Find where the given text appears and provide that cell's center as (X, Y) coordinate. 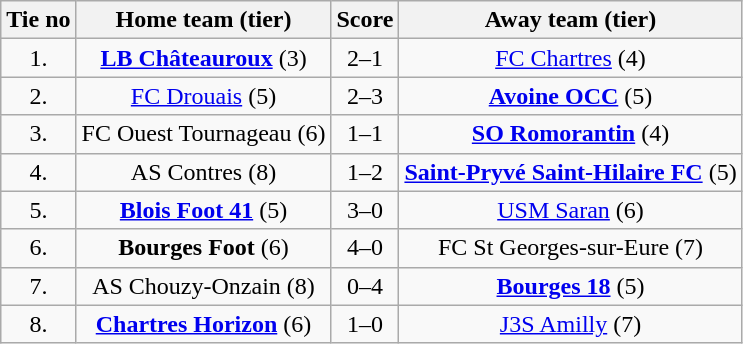
USM Saran (6) (570, 210)
Score (365, 20)
8. (38, 324)
3. (38, 134)
1–0 (365, 324)
7. (38, 286)
4. (38, 172)
2–1 (365, 58)
2. (38, 96)
3–0 (365, 210)
Home team (tier) (204, 20)
Bourges Foot (6) (204, 248)
1. (38, 58)
2–3 (365, 96)
AS Chouzy-Onzain (8) (204, 286)
Away team (tier) (570, 20)
AS Contres (8) (204, 172)
Chartres Horizon (6) (204, 324)
1–1 (365, 134)
J3S Amilly (7) (570, 324)
SO Romorantin (4) (570, 134)
Avoine OCC (5) (570, 96)
6. (38, 248)
FC Drouais (5) (204, 96)
FC St Georges-sur-Eure (7) (570, 248)
0–4 (365, 286)
FC Ouest Tournageau (6) (204, 134)
Blois Foot 41 (5) (204, 210)
5. (38, 210)
1–2 (365, 172)
LB Châteauroux (3) (204, 58)
Saint-Pryvé Saint-Hilaire FC (5) (570, 172)
Tie no (38, 20)
FC Chartres (4) (570, 58)
4–0 (365, 248)
Bourges 18 (5) (570, 286)
